Output the [X, Y] coordinate of the center of the cell containing the given text.  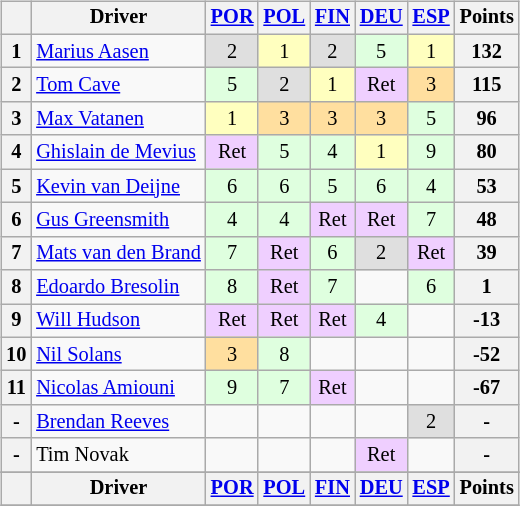
Will Hudson [118, 321]
48 [487, 220]
-67 [487, 388]
80 [487, 152]
39 [487, 253]
Nicolas Amiouni [118, 388]
Edoardo Bresolin [118, 287]
Tom Cave [118, 85]
Tim Novak [118, 455]
53 [487, 186]
Max Vatanen [118, 119]
115 [487, 85]
Marius Aasen [118, 51]
11 [16, 388]
Gus Greensmith [118, 220]
96 [487, 119]
Brendan Reeves [118, 422]
-52 [487, 354]
132 [487, 51]
Kevin van Deijne [118, 186]
10 [16, 354]
Nil Solans [118, 354]
-13 [487, 321]
Ghislain de Mevius [118, 152]
Mats van den Brand [118, 253]
